Find where the given text appears and provide that cell's center as (X, Y) coordinate. 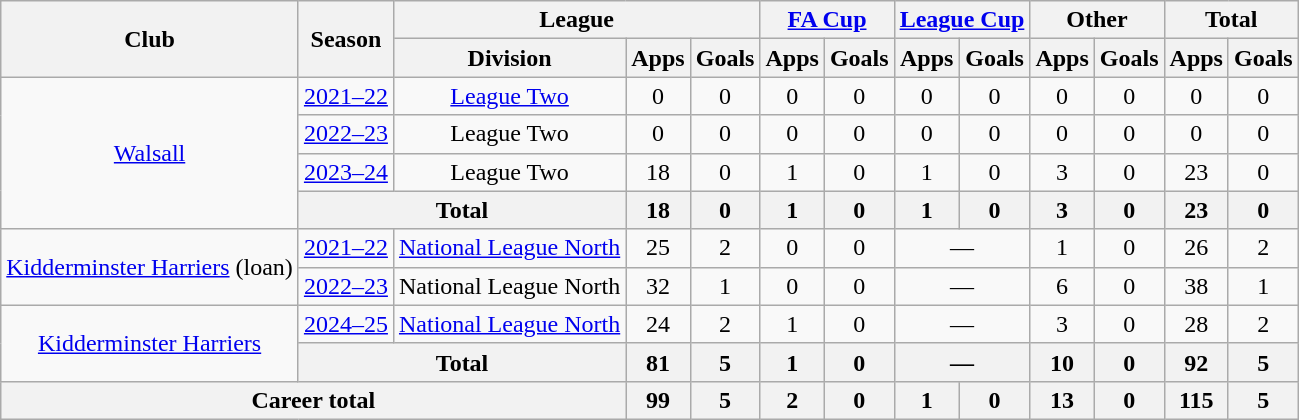
Division (509, 58)
Season (346, 39)
28 (1196, 324)
Kidderminster Harriers (loan) (150, 267)
6 (1062, 286)
FA Cup (827, 20)
25 (658, 248)
Other (1097, 20)
81 (658, 362)
2023–24 (346, 172)
92 (1196, 362)
13 (1062, 400)
26 (1196, 248)
38 (1196, 286)
10 (1062, 362)
Career total (314, 400)
2024–25 (346, 324)
99 (658, 400)
Kidderminster Harriers (150, 343)
League Cup (962, 20)
24 (658, 324)
Walsall (150, 153)
Club (150, 39)
League (576, 20)
32 (658, 286)
115 (1196, 400)
